Return [x, y] of the center of cell containing provided text 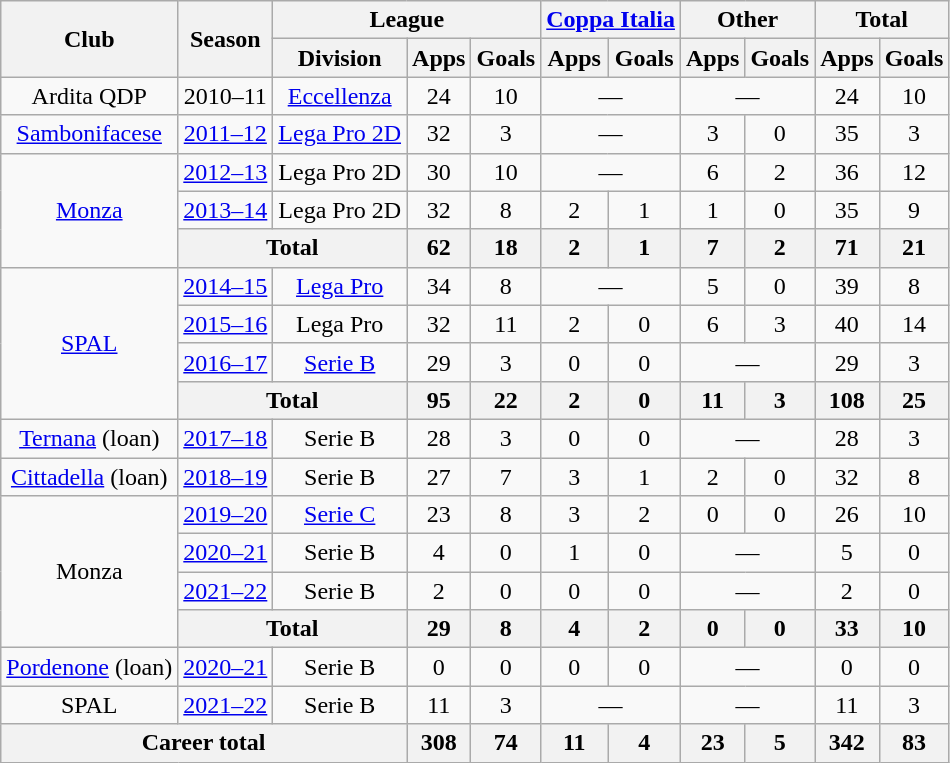
12 [914, 172]
2019–20 [226, 515]
Serie C [340, 515]
34 [439, 286]
Career total [204, 743]
League [407, 20]
22 [506, 400]
Division [340, 58]
Coppa Italia [611, 20]
26 [847, 515]
14 [914, 324]
40 [847, 324]
2013–14 [226, 210]
342 [847, 743]
Sambonifacese [90, 134]
18 [506, 248]
2017–18 [226, 438]
Club [90, 39]
Season [226, 39]
2012–13 [226, 172]
27 [439, 477]
71 [847, 248]
Ardita QDP [90, 96]
2011–12 [226, 134]
62 [439, 248]
Ternana (loan) [90, 438]
33 [847, 629]
39 [847, 286]
2018–19 [226, 477]
2014–15 [226, 286]
308 [439, 743]
Other [747, 20]
Cittadella (loan) [90, 477]
Eccellenza [340, 96]
2016–17 [226, 362]
30 [439, 172]
95 [439, 400]
2015–16 [226, 324]
25 [914, 400]
36 [847, 172]
2010–11 [226, 96]
9 [914, 210]
Pordenone (loan) [90, 667]
108 [847, 400]
74 [506, 743]
21 [914, 248]
83 [914, 743]
